Search for the cell housing the specified text and yield its [X, Y] center coordinate. 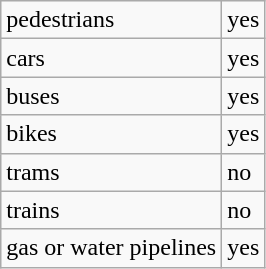
pedestrians [112, 20]
trains [112, 210]
gas or water pipelines [112, 248]
buses [112, 96]
bikes [112, 134]
cars [112, 58]
trams [112, 172]
